Detect which cell encompasses the target text, then output its [X, Y] center coordinate. 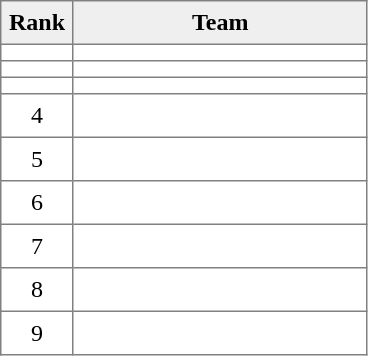
5 [38, 159]
4 [38, 116]
6 [38, 203]
9 [38, 333]
8 [38, 290]
Rank [38, 23]
7 [38, 246]
Team [220, 23]
